Capture the cell that displays the provided text and extract its (X, Y) central coordinate. 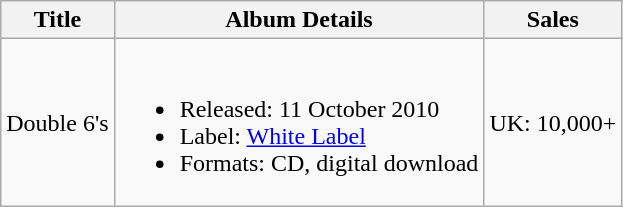
UK: 10,000+ (553, 122)
Double 6's (58, 122)
Album Details (299, 20)
Title (58, 20)
Released: 11 October 2010Label: White LabelFormats: CD, digital download (299, 122)
Sales (553, 20)
